Extract the (X, Y) coordinate from the center of the cell holding the provided text.  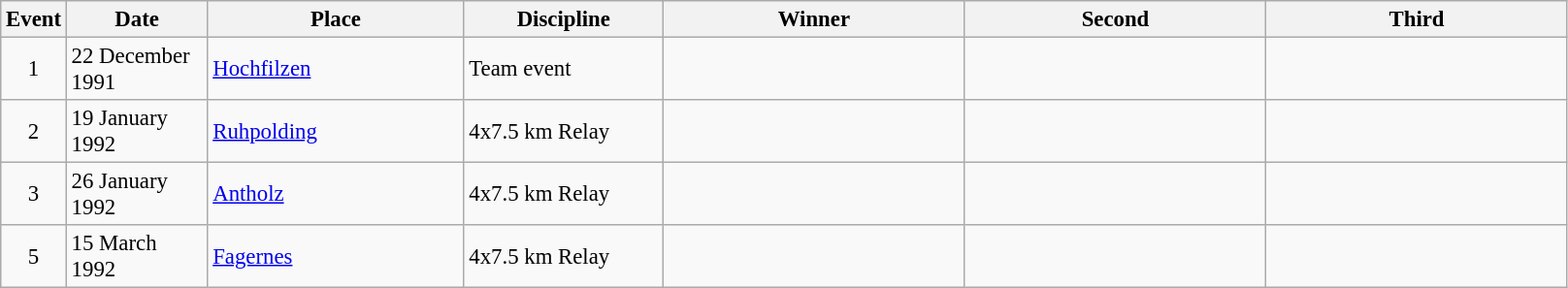
Winner (815, 19)
Event (34, 19)
Place (336, 19)
3 (34, 194)
19 January 1992 (137, 132)
Fagernes (336, 256)
2 (34, 132)
22 December 1991 (137, 70)
15 March 1992 (137, 256)
Team event (564, 70)
1 (34, 70)
Date (137, 19)
Second (1116, 19)
26 January 1992 (137, 194)
Ruhpolding (336, 132)
Discipline (564, 19)
Antholz (336, 194)
Hochfilzen (336, 70)
5 (34, 256)
Third (1417, 19)
